Capture the cell that displays the provided text and extract its [X, Y] central coordinate. 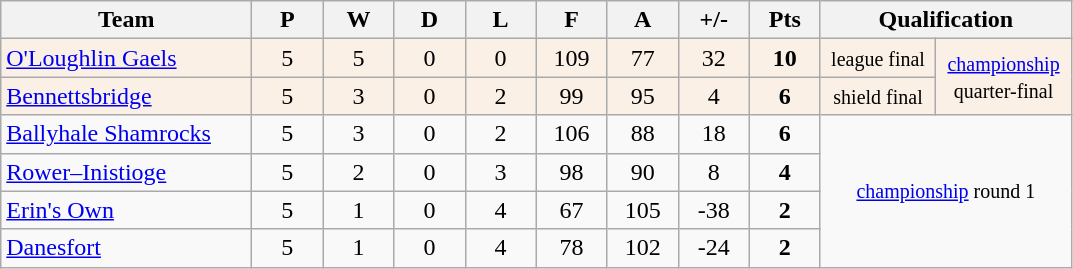
95 [642, 96]
L [500, 20]
78 [572, 248]
Danesfort [126, 248]
championship round 1 [946, 191]
Bennettsbridge [126, 96]
league final [878, 58]
Rower–Inistioge [126, 172]
O'Loughlin Gaels [126, 58]
Ballyhale Shamrocks [126, 134]
-24 [714, 248]
102 [642, 248]
90 [642, 172]
105 [642, 210]
106 [572, 134]
32 [714, 58]
-38 [714, 210]
A [642, 20]
109 [572, 58]
Erin's Own [126, 210]
championshipquarter-final [1004, 77]
8 [714, 172]
F [572, 20]
18 [714, 134]
P [288, 20]
88 [642, 134]
+/- [714, 20]
98 [572, 172]
10 [784, 58]
shield final [878, 96]
Qualification [946, 20]
77 [642, 58]
67 [572, 210]
D [430, 20]
W [358, 20]
Team [126, 20]
Pts [784, 20]
99 [572, 96]
